Provide the (X, Y) coordinate of the cell's center where the given text is located.  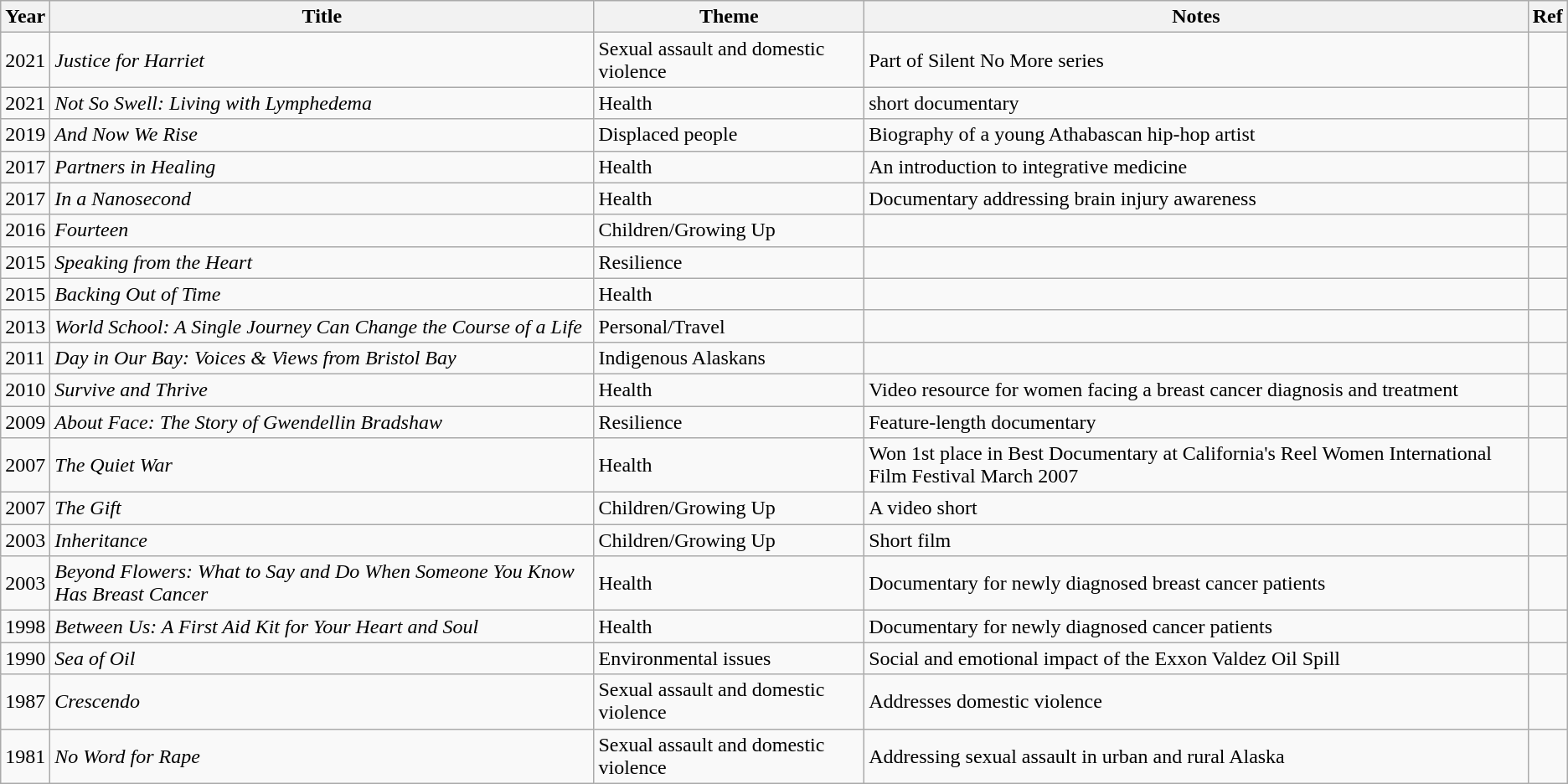
Documentary for newly diagnosed cancer patients (1196, 627)
Survive and Thrive (322, 389)
The Quiet War (322, 466)
Biography of a young Athabascan hip-hop artist (1196, 135)
Personal/Travel (729, 326)
2013 (25, 326)
Between Us: A First Aid Kit for Your Heart and Soul (322, 627)
Won 1st place in Best Documentary at California's Reel Women International Film Festival March 2007 (1196, 466)
2016 (25, 230)
Not So Swell: Living with Lymphedema (322, 103)
Documentary addressing brain injury awareness (1196, 199)
Displaced people (729, 135)
Documentary for newly diagnosed breast cancer patients (1196, 583)
Video resource for women facing a breast cancer diagnosis and treatment (1196, 389)
Crescendo (322, 702)
In a Nanosecond (322, 199)
Backing Out of Time (322, 294)
Notes (1196, 17)
1987 (25, 702)
Environmental issues (729, 658)
Beyond Flowers: What to Say and Do When Someone You Know Has Breast Cancer (322, 583)
Social and emotional impact of the Exxon Valdez Oil Spill (1196, 658)
2009 (25, 421)
2010 (25, 389)
Inheritance (322, 540)
An introduction to integrative medicine (1196, 167)
Fourteen (322, 230)
Year (25, 17)
And Now We Rise (322, 135)
Title (322, 17)
Addresses domestic violence (1196, 702)
2011 (25, 358)
Indigenous Alaskans (729, 358)
Sea of Oil (322, 658)
1998 (25, 627)
Short film (1196, 540)
No Word for Rape (322, 756)
short documentary (1196, 103)
The Gift (322, 508)
1990 (25, 658)
Justice for Harriet (322, 60)
World School: A Single Journey Can Change the Course of a Life (322, 326)
Feature-length documentary (1196, 421)
Partners in Healing (322, 167)
Theme (729, 17)
Part of Silent No More series (1196, 60)
Ref (1548, 17)
Addressing sexual assault in urban and rural Alaska (1196, 756)
Day in Our Bay: Voices & Views from Bristol Bay (322, 358)
About Face: The Story of Gwendellin Bradshaw (322, 421)
A video short (1196, 508)
Speaking from the Heart (322, 262)
2019 (25, 135)
1981 (25, 756)
